Determine the [X, Y] coordinate at the center of the cell enclosing the given text.  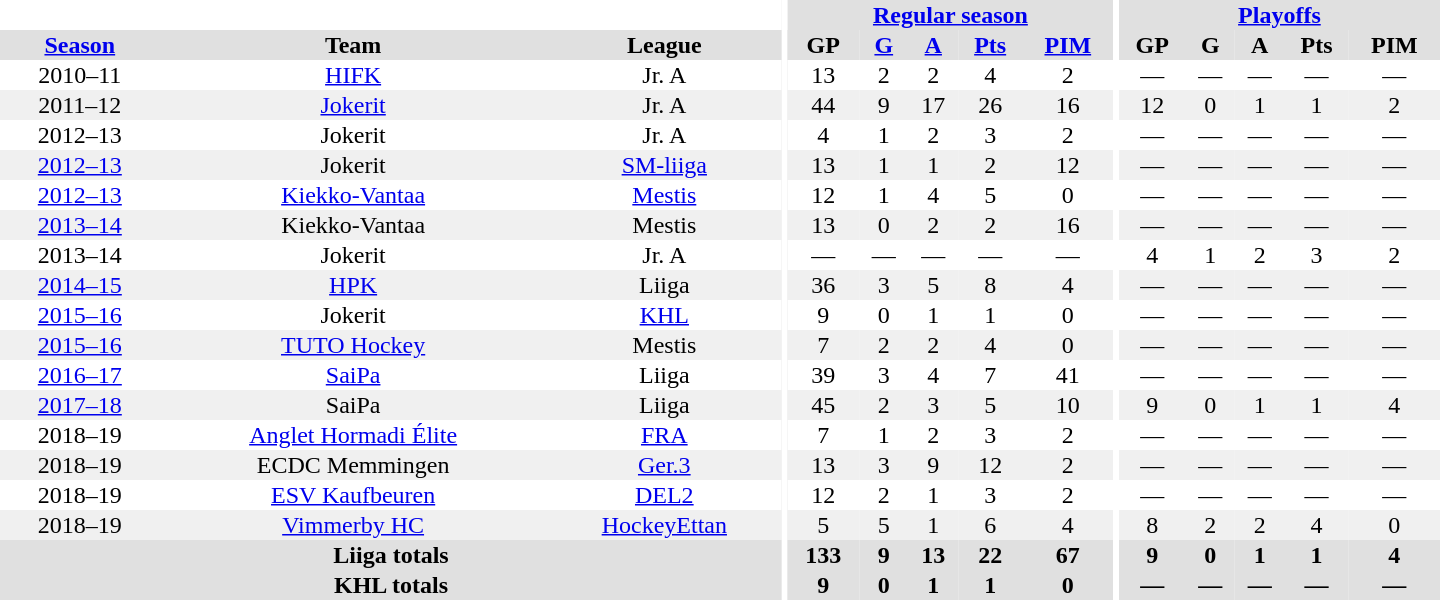
ECDC Memmingen [354, 465]
Anglet Hormadi Élite [354, 435]
TUTO Hockey [354, 345]
41 [1068, 375]
HPK [354, 285]
KHL [664, 315]
DEL2 [664, 495]
45 [823, 405]
Regular season [950, 15]
HIFK [354, 75]
SM-liiga [664, 165]
44 [823, 105]
17 [934, 105]
Ger.3 [664, 465]
League [664, 45]
Vimmerby HC [354, 525]
2014–15 [80, 285]
Liiga totals [391, 555]
67 [1068, 555]
26 [990, 105]
ESV Kaufbeuren [354, 495]
Playoffs [1280, 15]
22 [990, 555]
Season [80, 45]
36 [823, 285]
6 [990, 525]
2017–18 [80, 405]
KHL totals [391, 585]
39 [823, 375]
FRA [664, 435]
2010–11 [80, 75]
133 [823, 555]
2011–12 [80, 105]
HockeyEttan [664, 525]
10 [1068, 405]
2016–17 [80, 375]
Team [354, 45]
